Determine the (X, Y) coordinate at the center of the cell enclosing the given text.  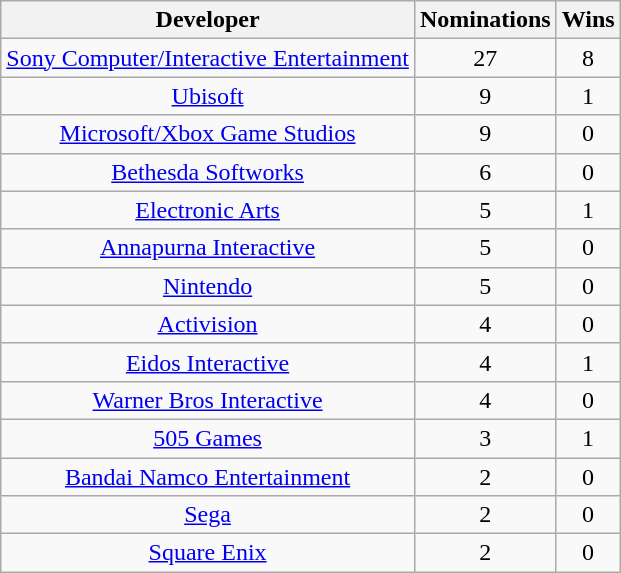
Nintendo (208, 286)
Sony Computer/Interactive Entertainment (208, 58)
Nominations (485, 20)
Annapurna Interactive (208, 248)
Square Enix (208, 553)
Eidos Interactive (208, 362)
8 (588, 58)
Bandai Namco Entertainment (208, 477)
Sega (208, 515)
Microsoft/Xbox Game Studios (208, 134)
6 (485, 172)
Ubisoft (208, 96)
Bethesda Softworks (208, 172)
Wins (588, 20)
505 Games (208, 438)
Developer (208, 20)
Warner Bros Interactive (208, 400)
3 (485, 438)
Electronic Arts (208, 210)
27 (485, 58)
Activision (208, 324)
